Determine the (x, y) coordinate at the center of the cell enclosing the given text.  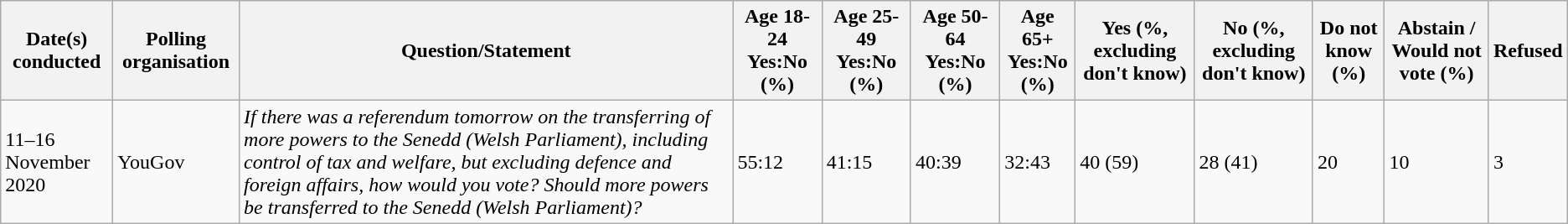
Do not know (%) (1349, 50)
3 (1528, 162)
YouGov (176, 162)
41:15 (866, 162)
Yes (%, excluding don't know) (1135, 50)
No (%, excluding don't know) (1253, 50)
11–16 November 2020 (57, 162)
40:39 (955, 162)
Refused (1528, 50)
Age 65+Yes:No (%) (1038, 50)
Abstain / Would not vote (%) (1437, 50)
40 (59) (1135, 162)
Age 25-49 Yes:No (%) (866, 50)
32:43 (1038, 162)
Age 18-24 Yes:No (%) (777, 50)
Age 50-64 Yes:No (%) (955, 50)
10 (1437, 162)
Polling organisation (176, 50)
20 (1349, 162)
55:12 (777, 162)
28 (41) (1253, 162)
Date(s) conducted (57, 50)
Question/Statement (486, 50)
